Return (x, y) of the center of cell containing provided text 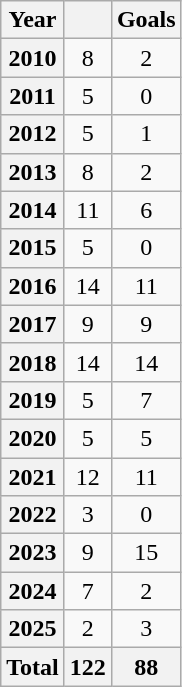
2020 (33, 438)
2021 (33, 477)
2010 (33, 58)
Year (33, 20)
6 (146, 210)
88 (146, 667)
2019 (33, 400)
Goals (146, 20)
2017 (33, 324)
122 (88, 667)
2013 (33, 172)
15 (146, 553)
2025 (33, 629)
2016 (33, 286)
2018 (33, 362)
1 (146, 134)
12 (88, 477)
2014 (33, 210)
2011 (33, 96)
2022 (33, 515)
2012 (33, 134)
2023 (33, 553)
2015 (33, 248)
Total (33, 667)
2024 (33, 591)
